Scan for the cell matching the given text and deliver its (X, Y) coordinate at center. 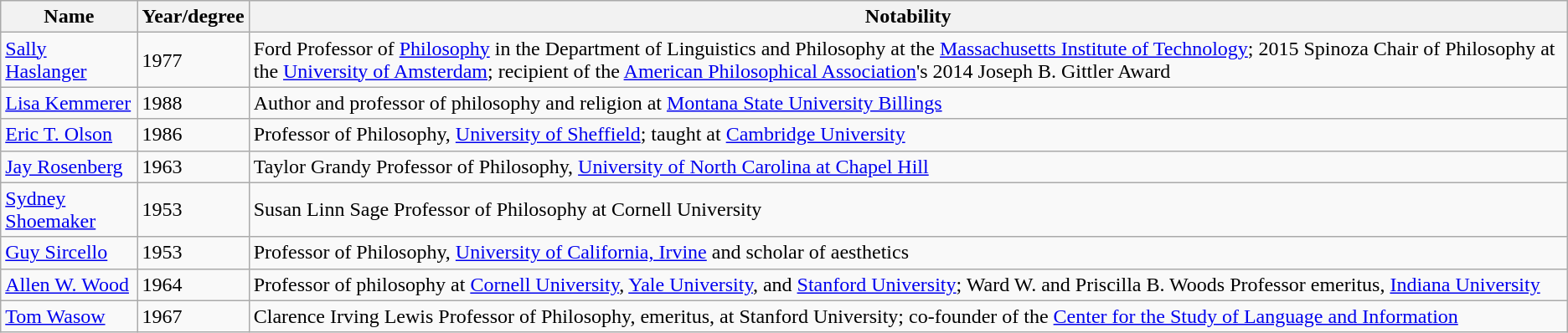
1986 (193, 135)
Taylor Grandy Professor of Philosophy, University of North Carolina at Chapel Hill (908, 166)
Professor of Philosophy, University of Sheffield; taught at Cambridge University (908, 135)
Sally Haslanger (69, 60)
Clarence Irving Lewis Professor of Philosophy, emeritus, at Stanford University; co-founder of the Center for the Study of Language and Information (908, 316)
1963 (193, 166)
Susan Linn Sage Professor of Philosophy at Cornell University (908, 209)
Lisa Kemmerer (69, 103)
Author and professor of philosophy and religion at Montana State University Billings (908, 103)
Allen W. Wood (69, 284)
1988 (193, 103)
Name (69, 17)
Sydney Shoemaker (69, 209)
1964 (193, 284)
Tom Wasow (69, 316)
Guy Sircello (69, 253)
Eric T. Olson (69, 135)
Professor of Philosophy, University of California, Irvine and scholar of aesthetics (908, 253)
1967 (193, 316)
Notability (908, 17)
Jay Rosenberg (69, 166)
1977 (193, 60)
Year/degree (193, 17)
